Output the [x, y] coordinate of the center of the cell containing the given text.  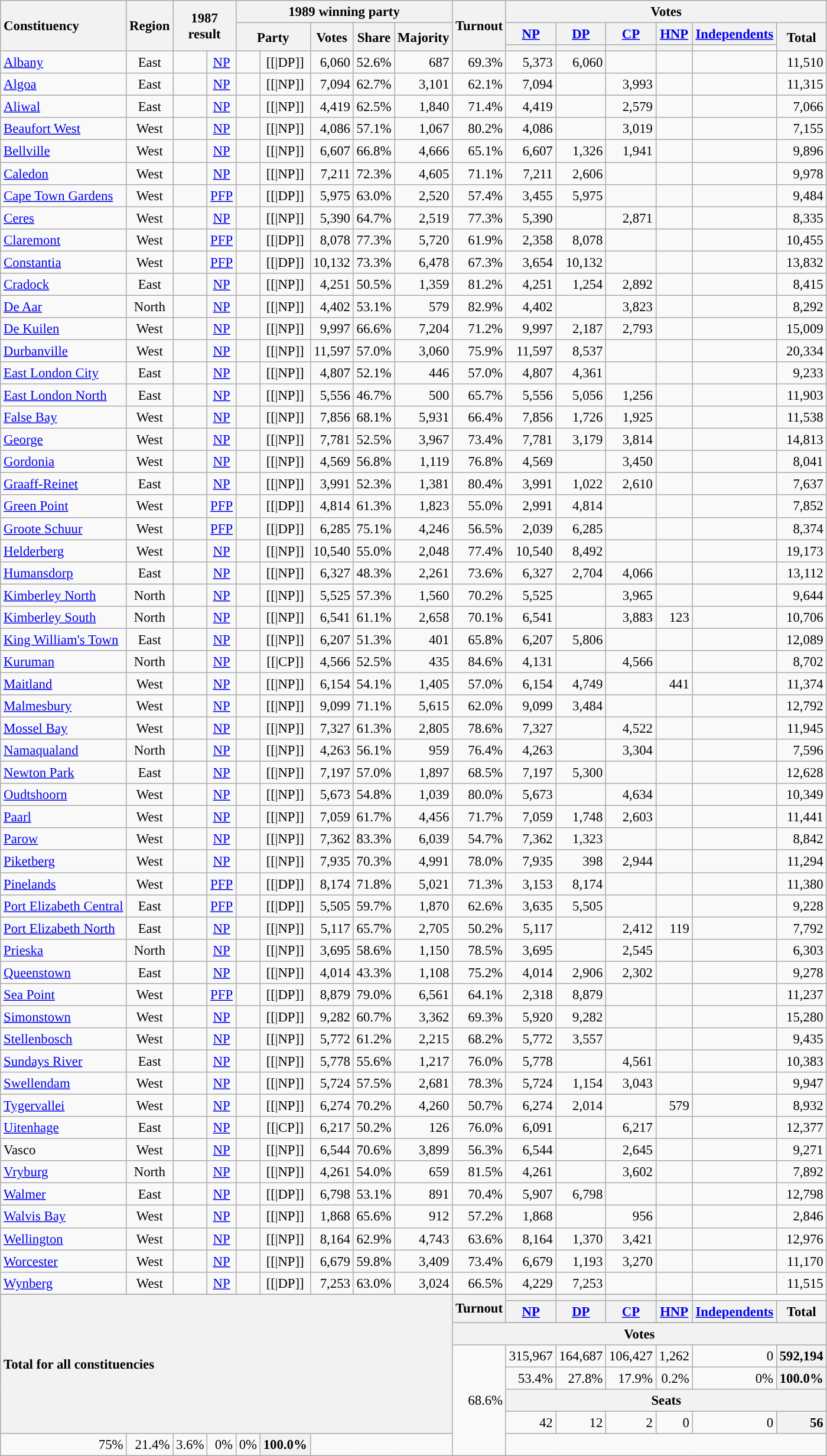
4,361 [581, 373]
446 [424, 373]
106,427 [631, 1356]
66.6% [373, 329]
Caledon [64, 174]
54.7% [480, 839]
Maitland [64, 684]
70.3% [373, 861]
65.8% [480, 639]
891 [424, 1194]
Uitenhage [64, 1128]
61.2% [373, 1039]
15,009 [801, 329]
Kimberley North [64, 595]
1,108 [424, 972]
11,538 [801, 417]
2,520 [424, 195]
2,645 [631, 1150]
9,233 [801, 373]
3,883 [631, 618]
62.5% [373, 107]
7,155 [801, 129]
3,455 [530, 195]
46.7% [373, 396]
50.5% [373, 285]
1,022 [581, 484]
9,947 [801, 1083]
8,415 [801, 285]
1,925 [631, 417]
956 [631, 1217]
11,170 [801, 1261]
Pinelands [64, 884]
1,217 [424, 1061]
3,270 [631, 1261]
4,634 [631, 795]
1,370 [581, 1239]
76.4% [480, 750]
3,557 [581, 1039]
57.4% [480, 195]
48.3% [373, 573]
Share [373, 37]
592,194 [801, 1356]
315,967 [530, 1356]
66.5% [480, 1283]
2,704 [581, 573]
81.2% [480, 285]
8,335 [801, 218]
12 [581, 1423]
Kimberley South [64, 618]
Gordonia [64, 462]
54.0% [373, 1172]
19,173 [801, 551]
1987result [204, 26]
14,813 [801, 440]
64.7% [373, 218]
123 [674, 618]
8,041 [801, 462]
71.4% [480, 107]
9,228 [801, 906]
164,687 [581, 1356]
80.0% [480, 795]
3,060 [424, 351]
9,484 [801, 195]
61.9% [480, 240]
Cape Town Gardens [64, 195]
4,229 [530, 1283]
Port Elizabeth Central [64, 906]
Algoa [64, 84]
Kuruman [64, 662]
3,153 [530, 884]
12,976 [801, 1239]
11,294 [801, 861]
Worcester [64, 1261]
56.1% [373, 750]
3,421 [631, 1239]
Durbanville [64, 351]
11,945 [801, 729]
2,805 [424, 729]
Aliwal [64, 107]
11,510 [801, 63]
1,119 [424, 462]
4,456 [424, 817]
3,179 [581, 440]
1,150 [424, 950]
1,897 [424, 773]
Bellville [64, 151]
10,706 [801, 618]
11,315 [801, 84]
6,303 [801, 950]
East London North [64, 396]
4,743 [424, 1239]
4,066 [631, 573]
2,187 [581, 329]
3,993 [631, 84]
0.2% [674, 1378]
12,798 [801, 1194]
Walmer [64, 1194]
57.5% [373, 1083]
75.9% [480, 351]
62.1% [480, 84]
Green Point [64, 507]
43.3% [373, 972]
Simonstown [64, 1017]
54.8% [373, 795]
2,412 [631, 928]
78.3% [480, 1083]
9,978 [801, 174]
2,215 [424, 1039]
67.3% [480, 262]
1,039 [424, 795]
398 [581, 861]
2,846 [801, 1217]
Humansdorp [64, 573]
1,262 [674, 1356]
2,793 [631, 329]
68.6% [480, 1400]
Claremont [64, 240]
3,019 [631, 129]
Party [273, 37]
13,832 [801, 262]
Oudtshoorn [64, 795]
1,254 [581, 285]
4,522 [631, 729]
1,381 [424, 484]
2,610 [631, 484]
76.8% [480, 462]
71.2% [480, 329]
61.7% [373, 817]
66.8% [373, 151]
50.7% [480, 1106]
9,435 [801, 1039]
12,628 [801, 773]
4,749 [581, 684]
2,048 [424, 551]
56.8% [373, 462]
2,944 [631, 861]
2,892 [631, 285]
7,066 [801, 107]
8,292 [801, 306]
82.9% [480, 306]
Piketberg [64, 861]
912 [424, 1217]
2,579 [631, 107]
119 [674, 928]
3,362 [424, 1017]
8,932 [801, 1106]
8,537 [581, 351]
4,561 [631, 1061]
10,349 [801, 795]
12,089 [801, 639]
3,965 [631, 595]
68.5% [480, 773]
65.1% [480, 151]
73.6% [480, 573]
3,823 [631, 306]
17.9% [631, 1378]
64.1% [480, 995]
5,300 [581, 773]
57.2% [480, 1217]
401 [424, 639]
1,823 [424, 507]
71.7% [480, 817]
11,515 [801, 1283]
11,374 [801, 684]
Cradock [64, 285]
62.0% [480, 706]
Albany [64, 63]
59.8% [373, 1261]
12,377 [801, 1128]
6,039 [424, 839]
659 [424, 1172]
52.6% [373, 63]
Malmesbury [64, 706]
De Aar [64, 306]
59.7% [373, 906]
5,056 [581, 396]
Stellenbosch [64, 1039]
Port Elizabeth North [64, 928]
8,492 [581, 551]
3,304 [631, 750]
5,720 [424, 240]
2,014 [581, 1106]
3.6% [190, 1445]
1,748 [581, 817]
Majority [424, 37]
5,615 [424, 706]
Beaufort West [64, 129]
62.6% [480, 906]
66.4% [480, 417]
George [64, 440]
500 [424, 396]
52.1% [373, 373]
3,024 [424, 1283]
10,455 [801, 240]
15,280 [801, 1017]
13,112 [801, 573]
1989 winning party [344, 12]
2,545 [631, 950]
2 [631, 1423]
8,702 [801, 662]
5,373 [530, 63]
1,323 [581, 839]
1,941 [631, 151]
9,271 [801, 1150]
Queenstown [64, 972]
Wynberg [64, 1283]
4,666 [424, 151]
68.1% [373, 417]
1,560 [424, 595]
80.2% [480, 129]
Paarl [64, 817]
2,302 [631, 972]
27.8% [581, 1378]
75.1% [373, 528]
Parow [64, 839]
57.3% [373, 595]
83.3% [373, 839]
54.1% [373, 684]
De Kuilen [64, 329]
6,091 [530, 1128]
3,484 [581, 706]
1,067 [424, 129]
Newton Park [64, 773]
Sundays River [64, 1061]
12,792 [801, 706]
51.3% [373, 639]
62.9% [373, 1239]
9,896 [801, 151]
11,903 [801, 396]
1,154 [581, 1083]
2,991 [530, 507]
East London City [64, 373]
Tygervallei [64, 1106]
11,380 [801, 884]
56.5% [480, 528]
63.6% [480, 1239]
73.3% [373, 262]
1,256 [631, 396]
King William's Town [64, 639]
52.3% [373, 484]
2,606 [581, 174]
7,792 [801, 928]
70.6% [373, 1150]
20,334 [801, 351]
2,519 [424, 218]
9,644 [801, 595]
70.1% [480, 618]
2,681 [424, 1083]
3,899 [424, 1150]
7,637 [801, 484]
9,278 [801, 972]
68.2% [480, 1039]
78.6% [480, 729]
7,204 [424, 329]
4,131 [530, 662]
7,596 [801, 750]
72.3% [373, 174]
75% [64, 1445]
Walvis Bay [64, 1217]
4,991 [424, 861]
2,871 [631, 218]
81.5% [480, 1172]
6,561 [424, 995]
42 [530, 1423]
3,409 [424, 1261]
1,405 [424, 684]
62.7% [373, 84]
8,374 [801, 528]
3,967 [424, 440]
65.6% [373, 1217]
3,635 [530, 906]
71.8% [373, 884]
Vasco [64, 1150]
10,383 [801, 1061]
435 [424, 662]
4,260 [424, 1106]
441 [674, 684]
Mossel Bay [64, 729]
Total for all constituencies [227, 1364]
5,920 [530, 1017]
84.6% [480, 662]
2,358 [530, 240]
56.3% [480, 1150]
60.7% [373, 1017]
58.6% [373, 950]
21.4% [150, 1445]
2,261 [424, 573]
126 [424, 1128]
4,246 [424, 528]
5,806 [581, 639]
Sea Point [64, 995]
1,359 [424, 285]
3,814 [631, 440]
1,870 [424, 906]
Namaqualand [64, 750]
Prieska [64, 950]
Graaff-Reinet [64, 484]
687 [424, 63]
3,043 [631, 1083]
5,907 [530, 1194]
1,726 [581, 417]
Ceres [64, 218]
959 [424, 750]
Seats [666, 1400]
6,478 [424, 262]
Region [150, 26]
7,852 [801, 507]
75.2% [480, 972]
2,603 [631, 817]
3,602 [631, 1172]
3,450 [631, 462]
2,318 [530, 995]
1,326 [581, 151]
1,840 [424, 107]
5,931 [424, 417]
57.1% [373, 129]
70.4% [480, 1194]
8,842 [801, 839]
7,892 [801, 1172]
2,658 [424, 618]
False Bay [64, 417]
71.3% [480, 884]
2,705 [424, 928]
77.4% [480, 551]
11,237 [801, 995]
2,039 [530, 528]
Constituency [64, 26]
3,654 [530, 262]
5,021 [424, 884]
1,193 [581, 1261]
61.1% [373, 618]
Swellendam [64, 1083]
3,101 [424, 84]
78.5% [480, 950]
55.6% [373, 1061]
Groote Schuur [64, 528]
53.4% [530, 1378]
79.0% [373, 995]
80.4% [480, 484]
78.0% [480, 861]
11,441 [801, 817]
56 [801, 1423]
2,906 [581, 972]
Wellington [64, 1239]
Helderberg [64, 551]
Vryburg [64, 1172]
4,605 [424, 174]
Constantia [64, 262]
